Search for the cell housing the specified text and yield its [x, y] center coordinate. 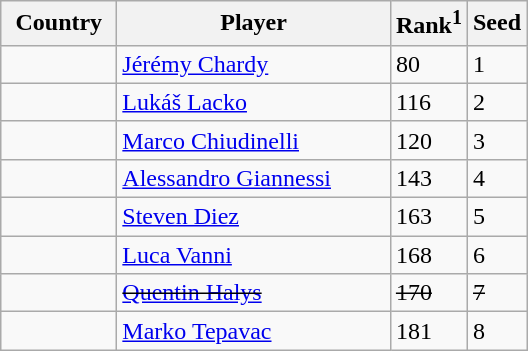
Seed [496, 24]
120 [428, 140]
Marko Tepavac [254, 331]
5 [496, 217]
143 [428, 178]
170 [428, 293]
1 [496, 64]
Quentin Halys [254, 293]
Player [254, 24]
Steven Diez [254, 217]
163 [428, 217]
4 [496, 178]
2 [496, 102]
Alessandro Giannessi [254, 178]
Country [59, 24]
Rank1 [428, 24]
116 [428, 102]
Lukáš Lacko [254, 102]
7 [496, 293]
3 [496, 140]
80 [428, 64]
168 [428, 255]
Luca Vanni [254, 255]
6 [496, 255]
181 [428, 331]
Marco Chiudinelli [254, 140]
Jérémy Chardy [254, 64]
8 [496, 331]
